Output the [X, Y] coordinate of the center of the cell containing the given text.  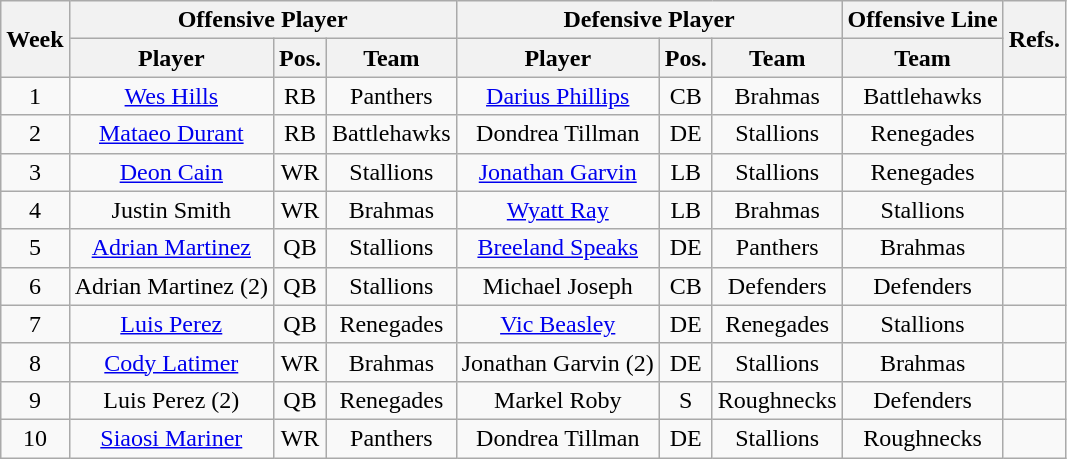
Wyatt Ray [558, 210]
Adrian Martinez [171, 248]
7 [35, 324]
Deon Cain [171, 172]
Luis Perez [171, 324]
5 [35, 248]
Breeland Speaks [558, 248]
4 [35, 210]
Defensive Player [649, 20]
Offensive Player [262, 20]
8 [35, 362]
6 [35, 286]
Darius Phillips [558, 96]
2 [35, 134]
10 [35, 438]
Markel Roby [558, 400]
Adrian Martinez (2) [171, 286]
Justin Smith [171, 210]
Michael Joseph [558, 286]
Vic Beasley [558, 324]
Mataeo Durant [171, 134]
Refs. [1034, 39]
Jonathan Garvin [558, 172]
Offensive Line [922, 20]
Wes Hills [171, 96]
1 [35, 96]
Week [35, 39]
9 [35, 400]
Jonathan Garvin (2) [558, 362]
Luis Perez (2) [171, 400]
3 [35, 172]
Cody Latimer [171, 362]
Siaosi Mariner [171, 438]
S [686, 400]
